For the text-containing cell, return its midpoint in (x, y) coordinate format. 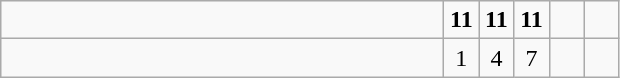
4 (496, 58)
1 (462, 58)
7 (532, 58)
